Provide the (X, Y) coordinate of the cell's center where the given text is located.  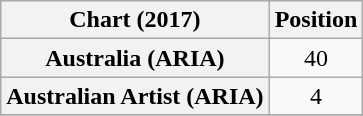
Australia (ARIA) (135, 58)
Chart (2017) (135, 20)
Australian Artist (ARIA) (135, 96)
Position (316, 20)
40 (316, 58)
4 (316, 96)
